Provide the (X, Y) coordinate of the cell's center where the given text is located.  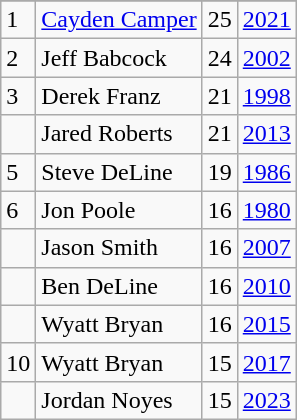
25 (220, 20)
5 (18, 172)
1986 (266, 172)
3 (18, 96)
Jon Poole (119, 210)
2002 (266, 58)
2 (18, 58)
Jared Roberts (119, 134)
Steve DeLine (119, 172)
1998 (266, 96)
2013 (266, 134)
2010 (266, 286)
Derek Franz (119, 96)
10 (18, 362)
19 (220, 172)
1980 (266, 210)
1 (18, 20)
24 (220, 58)
2015 (266, 324)
2007 (266, 248)
Ben DeLine (119, 286)
Jeff Babcock (119, 58)
Jason Smith (119, 248)
Jordan Noyes (119, 400)
Cayden Camper (119, 20)
2023 (266, 400)
2017 (266, 362)
6 (18, 210)
2021 (266, 20)
